Find where the given text appears and provide that cell's center as (X, Y) coordinate. 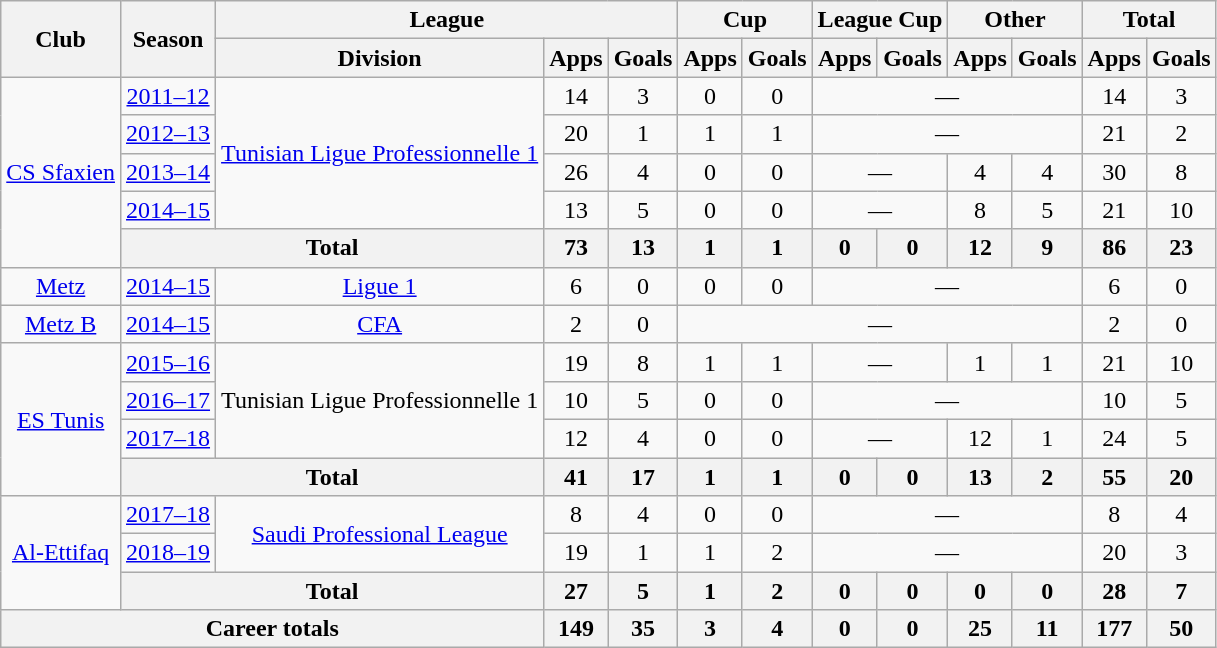
28 (1114, 591)
11 (1047, 629)
Saudi Professional League (380, 534)
55 (1114, 477)
Cup (745, 20)
Metz B (61, 324)
23 (1181, 248)
2012–13 (168, 134)
149 (576, 629)
24 (1114, 438)
73 (576, 248)
86 (1114, 248)
50 (1181, 629)
30 (1114, 172)
CS Sfaxien (61, 172)
27 (576, 591)
2013–14 (168, 172)
ES Tunis (61, 419)
CFA (380, 324)
Other (1015, 20)
Club (61, 39)
2018–19 (168, 553)
Ligue 1 (380, 286)
2011–12 (168, 96)
Division (380, 58)
9 (1047, 248)
2016–17 (168, 400)
25 (980, 629)
177 (1114, 629)
Metz (61, 286)
League Cup (880, 20)
7 (1181, 591)
Season (168, 39)
26 (576, 172)
Career totals (272, 629)
35 (643, 629)
Al-Ettifaq (61, 553)
2015–16 (168, 362)
41 (576, 477)
17 (643, 477)
League (447, 20)
